Provide the [x, y] coordinate of the cell's center where the given text is located.  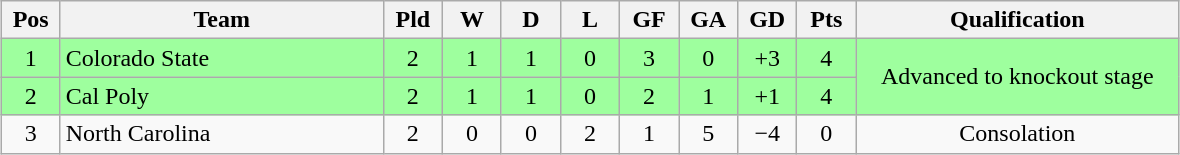
+3 [768, 58]
L [590, 20]
Qualification [1018, 20]
Pts [826, 20]
+1 [768, 96]
Cal Poly [222, 96]
W [472, 20]
Colorado State [222, 58]
Pld [412, 20]
−4 [768, 134]
Pos [30, 20]
D [530, 20]
5 [708, 134]
GD [768, 20]
GA [708, 20]
Team [222, 20]
North Carolina [222, 134]
GF [650, 20]
Advanced to knockout stage [1018, 77]
Consolation [1018, 134]
